Search for the cell housing the specified text and yield its [X, Y] center coordinate. 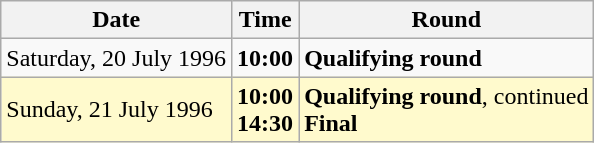
10:00 [266, 58]
Saturday, 20 July 1996 [116, 58]
Date [116, 20]
Qualifying round [446, 58]
Sunday, 21 July 1996 [116, 110]
10:0014:30 [266, 110]
Qualifying round, continuedFinal [446, 110]
Round [446, 20]
Time [266, 20]
